Locate the cell with the specified text and output its (X, Y) center coordinate. 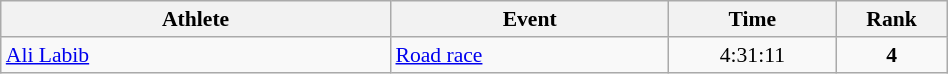
4 (892, 55)
Rank (892, 19)
Event (529, 19)
Time (752, 19)
4:31:11 (752, 55)
Road race (529, 55)
Ali Labib (196, 55)
Athlete (196, 19)
